Return the (X, Y) coordinate for the center point of the cell that contains the specified text.  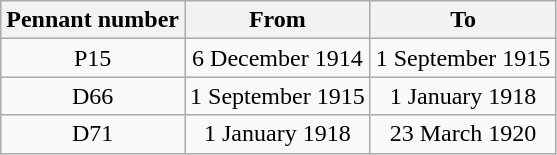
6 December 1914 (277, 58)
D66 (93, 96)
Pennant number (93, 20)
23 March 1920 (463, 134)
P15 (93, 58)
From (277, 20)
To (463, 20)
D71 (93, 134)
